Detect which cell encompasses the target text, then output its [x, y] center coordinate. 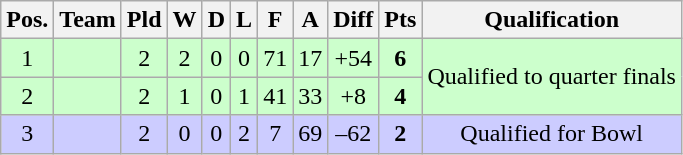
–62 [354, 134]
W [184, 20]
F [276, 20]
41 [276, 96]
A [310, 20]
7 [276, 134]
Pts [400, 20]
Pos. [28, 20]
3 [28, 134]
L [244, 20]
+54 [354, 58]
Qualification [552, 20]
6 [400, 58]
+8 [354, 96]
33 [310, 96]
Team [88, 20]
Qualified for Bowl [552, 134]
17 [310, 58]
D [216, 20]
Diff [354, 20]
71 [276, 58]
Qualified to quarter finals [552, 77]
Pld [144, 20]
69 [310, 134]
4 [400, 96]
